Pinpoint the cell where the given text exists, returning its (x, y) midpoint coordinate. 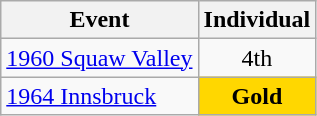
1964 Innsbruck (100, 96)
Individual (257, 20)
Gold (257, 96)
4th (257, 58)
Event (100, 20)
1960 Squaw Valley (100, 58)
